Determine the (x, y) coordinate at the center of the cell enclosing the given text.  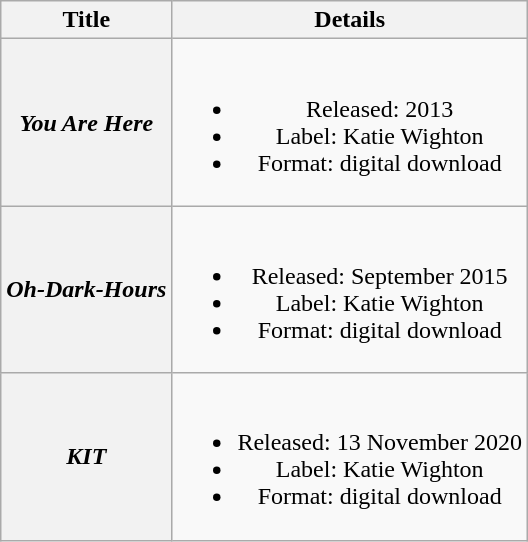
Released: 13 November 2020Label: Katie WightonFormat: digital download (350, 456)
Title (86, 20)
KIT (86, 456)
Released: September 2015Label: Katie WightonFormat: digital download (350, 290)
Details (350, 20)
Released: 2013Label: Katie WightonFormat: digital download (350, 122)
Oh-Dark-Hours (86, 290)
You Are Here (86, 122)
